Return the (x, y) coordinate for the center point of the cell that contains the specified text.  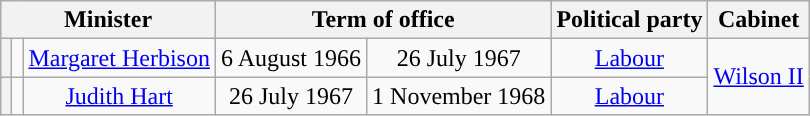
Political party (630, 20)
Term of office (382, 20)
6 August 1966 (290, 58)
Cabinet (758, 20)
Judith Hart (120, 96)
Margaret Herbison (120, 58)
Minister (108, 20)
1 November 1968 (459, 96)
Wilson II (758, 77)
